Output the [x, y] coordinate of the center of the cell containing the given text.  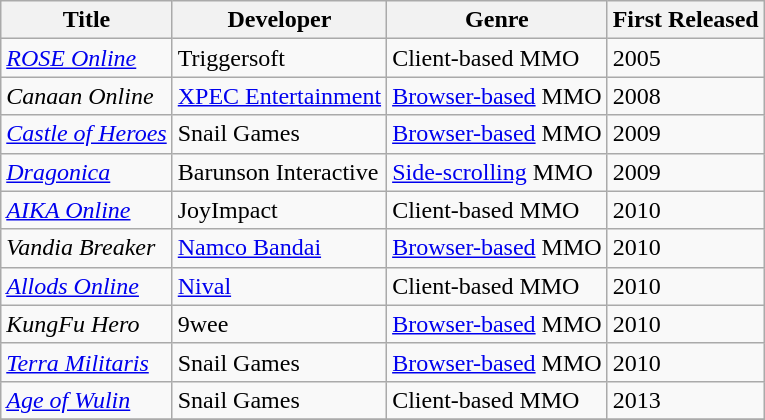
Vandia Breaker [86, 248]
Canaan Online [86, 96]
Side-scrolling MMO [498, 172]
Allods Online [86, 286]
Castle of Heroes [86, 134]
Terra Militaris [86, 362]
Triggersoft [279, 58]
Age of Wulin [86, 400]
2005 [686, 58]
ROSE Online [86, 58]
Genre [498, 20]
9wee [279, 324]
Nival [279, 286]
Barunson Interactive [279, 172]
Dragonica [86, 172]
XPEC Entertainment [279, 96]
JoyImpact [279, 210]
2008 [686, 96]
2013 [686, 400]
Title [86, 20]
AIKA Online [86, 210]
Namco Bandai [279, 248]
First Released [686, 20]
KungFu Hero [86, 324]
Developer [279, 20]
